Scan for the cell matching the given text and deliver its (X, Y) coordinate at center. 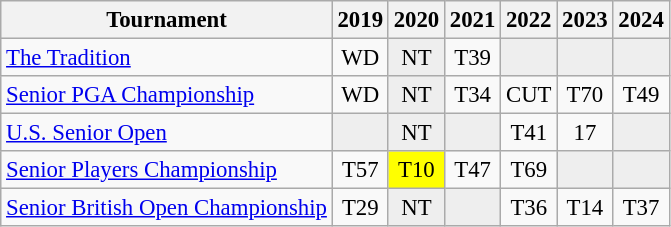
The Tradition (166, 58)
2024 (641, 20)
T70 (585, 95)
T39 (472, 58)
T37 (641, 208)
2022 (529, 20)
Senior British Open Championship (166, 208)
T36 (529, 208)
T47 (472, 170)
T57 (360, 170)
T14 (585, 208)
T69 (529, 170)
2021 (472, 20)
U.S. Senior Open (166, 133)
T34 (472, 95)
CUT (529, 95)
2019 (360, 20)
T10 (416, 170)
T29 (360, 208)
2020 (416, 20)
T49 (641, 95)
Tournament (166, 20)
Senior PGA Championship (166, 95)
T41 (529, 133)
17 (585, 133)
2023 (585, 20)
Senior Players Championship (166, 170)
